Output the (X, Y) coordinate of the center of the cell containing the given text.  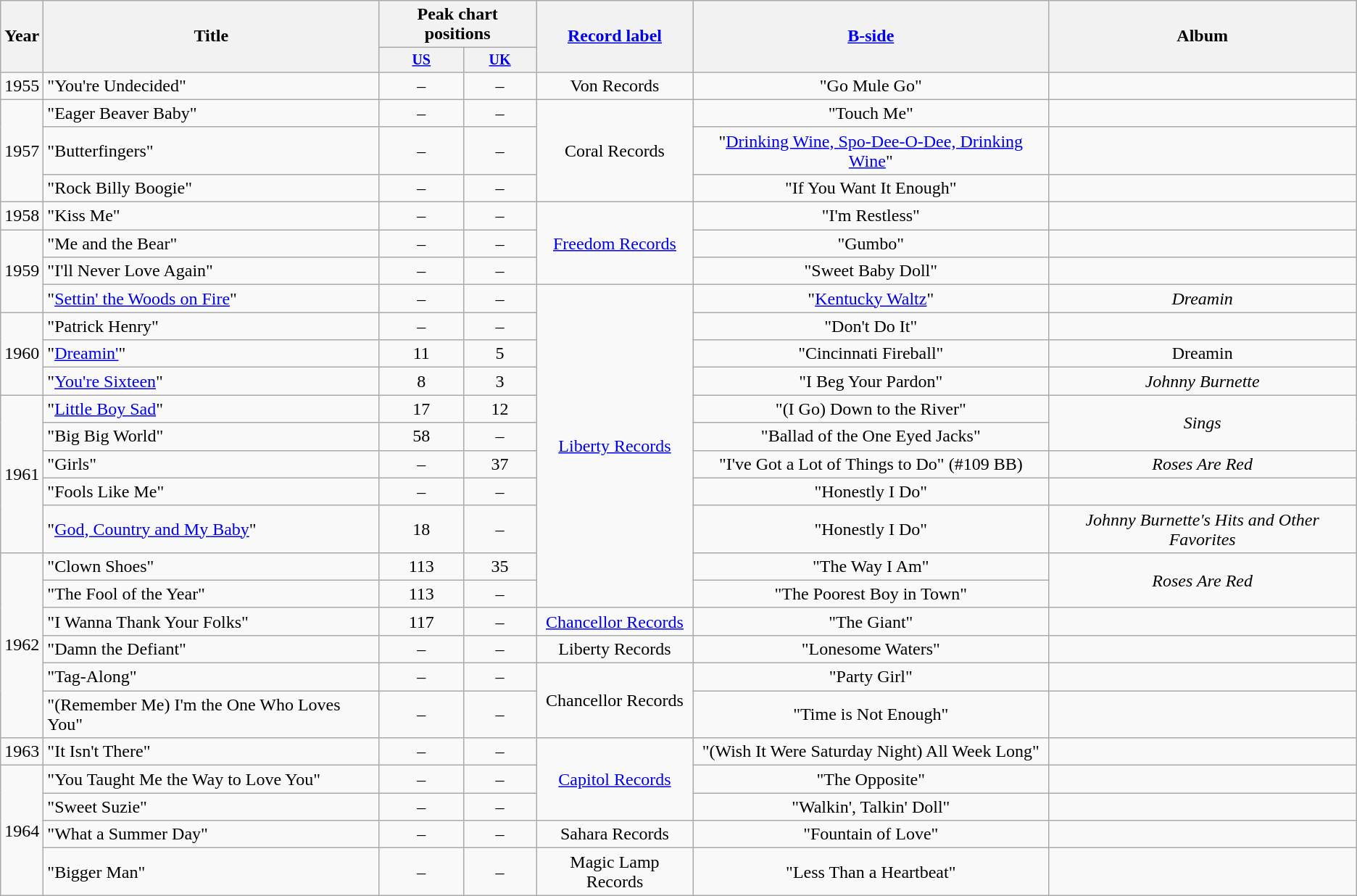
1963 (22, 752)
1961 (22, 474)
Record label (615, 36)
Von Records (615, 86)
"I've Got a Lot of Things to Do" (#109 BB) (871, 464)
"Ballad of the One Eyed Jacks" (871, 436)
"Girls" (212, 464)
"The Way I Am" (871, 566)
"Damn the Defiant" (212, 649)
Capitol Records (615, 779)
17 (422, 409)
"Cincinnati Fireball" (871, 354)
Freedom Records (615, 244)
"I Beg Your Pardon" (871, 381)
8 (422, 381)
1964 (22, 831)
12 (500, 409)
"The Poorest Boy in Town" (871, 594)
"Eager Beaver Baby" (212, 113)
Album (1202, 36)
117 (422, 621)
Magic Lamp Records (615, 871)
"Don't Do It" (871, 326)
"Kentucky Waltz" (871, 299)
"(Remember Me) I'm the One Who Loves You" (212, 715)
1957 (22, 151)
"If You Want It Enough" (871, 188)
"God, Country and My Baby" (212, 529)
"I Wanna Thank Your Folks" (212, 621)
US (422, 59)
"You're Undecided" (212, 86)
"Gumbo" (871, 244)
"The Giant" (871, 621)
"Less Than a Heartbeat" (871, 871)
"Fountain of Love" (871, 834)
"Clown Shoes" (212, 566)
"(I Go) Down to the River" (871, 409)
35 (500, 566)
Title (212, 36)
"(Wish It Were Saturday Night) All Week Long" (871, 752)
3 (500, 381)
5 (500, 354)
"You're Sixteen" (212, 381)
Johnny Burnette (1202, 381)
"Little Boy Sad" (212, 409)
1958 (22, 216)
"Big Big World" (212, 436)
"Go Mule Go" (871, 86)
"Lonesome Waters" (871, 649)
"I'll Never Love Again" (212, 271)
"Bigger Man" (212, 871)
1960 (22, 354)
11 (422, 354)
Peak chart positions (458, 25)
"You Taught Me the Way to Love You" (212, 779)
"Dreamin'" (212, 354)
58 (422, 436)
"Tag-Along" (212, 677)
Sings (1202, 423)
"Me and the Bear" (212, 244)
37 (500, 464)
B-side (871, 36)
"Rock Billy Boogie" (212, 188)
"Sweet Suzie" (212, 807)
"Sweet Baby Doll" (871, 271)
"Walkin', Talkin' Doll" (871, 807)
"The Fool of the Year" (212, 594)
"Butterfingers" (212, 151)
"I'm Restless" (871, 216)
Sahara Records (615, 834)
Year (22, 36)
1962 (22, 645)
"It Isn't There" (212, 752)
Johnny Burnette's Hits and Other Favorites (1202, 529)
"Touch Me" (871, 113)
"Fools Like Me" (212, 491)
"The Opposite" (871, 779)
"Time is Not Enough" (871, 715)
"What a Summer Day" (212, 834)
"Drinking Wine, Spo-Dee-O-Dee, Drinking Wine" (871, 151)
Coral Records (615, 151)
"Party Girl" (871, 677)
"Kiss Me" (212, 216)
UK (500, 59)
"Patrick Henry" (212, 326)
18 (422, 529)
1955 (22, 86)
1959 (22, 271)
"Settin' the Woods on Fire" (212, 299)
